Pinpoint the cell where the given text exists, returning its (x, y) midpoint coordinate. 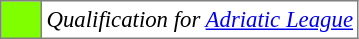
Qualification for Adriatic League (200, 20)
